Determine the (x, y) coordinate at the center of the cell enclosing the given text.  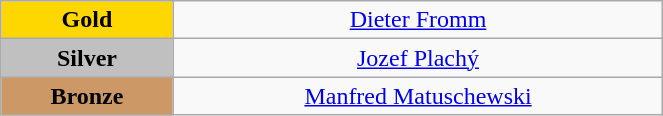
Gold (87, 20)
Dieter Fromm (418, 20)
Silver (87, 58)
Manfred Matuschewski (418, 96)
Bronze (87, 96)
Jozef Plachý (418, 58)
